Search for the cell housing the specified text and yield its (X, Y) center coordinate. 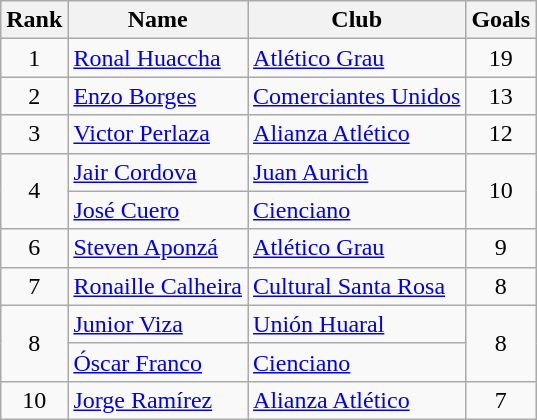
6 (34, 248)
Jorge Ramírez (158, 400)
Goals (501, 20)
12 (501, 134)
Name (158, 20)
Cultural Santa Rosa (357, 286)
Ronaille Calheira (158, 286)
Rank (34, 20)
3 (34, 134)
19 (501, 58)
Ronal Huaccha (158, 58)
Club (357, 20)
Juan Aurich (357, 172)
Comerciantes Unidos (357, 96)
Steven Aponzá (158, 248)
2 (34, 96)
1 (34, 58)
13 (501, 96)
4 (34, 191)
Jair Cordova (158, 172)
Enzo Borges (158, 96)
Unión Huaral (357, 324)
Victor Perlaza (158, 134)
9 (501, 248)
Óscar Franco (158, 362)
Junior Viza (158, 324)
José Cuero (158, 210)
